Identify which cell holds the provided text, then report its (x, y) central coordinate. 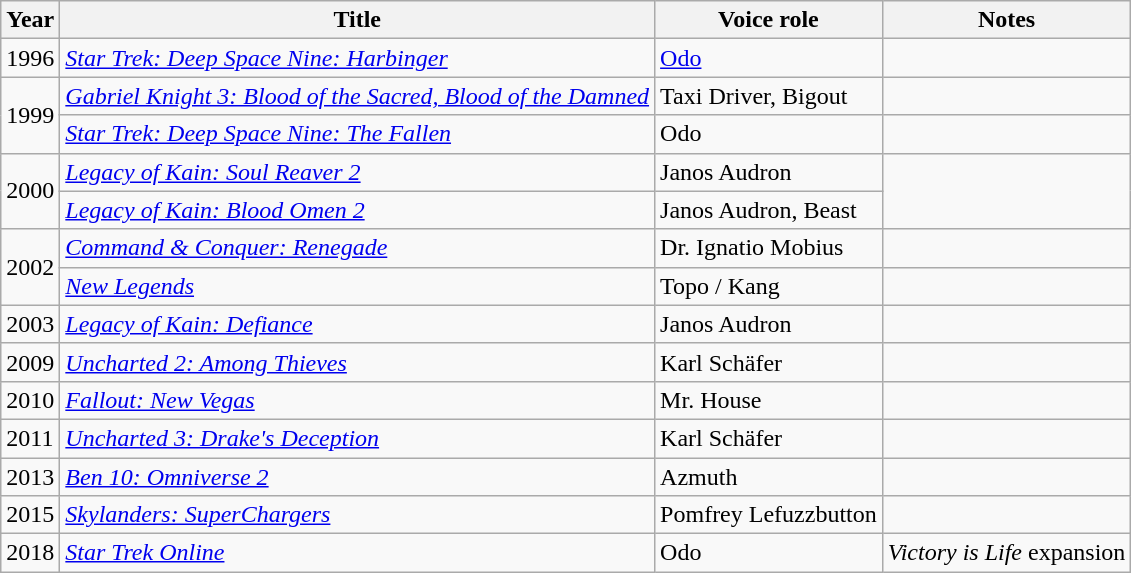
Dr. Ignatio Mobius (769, 248)
Uncharted 2: Among Thieves (358, 362)
Skylanders: SuperChargers (358, 515)
1996 (30, 58)
Star Trek Online (358, 553)
Victory is Life expansion (1006, 553)
Mr. House (769, 400)
2013 (30, 477)
2002 (30, 267)
Legacy of Kain: Blood Omen 2 (358, 210)
2011 (30, 438)
Ben 10: Omniverse 2 (358, 477)
Pomfrey Lefuzzbutton (769, 515)
Azmuth (769, 477)
2018 (30, 553)
Uncharted 3: Drake's Deception (358, 438)
Legacy of Kain: Soul Reaver 2 (358, 172)
Janos Audron, Beast (769, 210)
Taxi Driver, Bigout (769, 96)
2003 (30, 324)
2015 (30, 515)
Topo / Kang (769, 286)
Star Trek: Deep Space Nine: The Fallen (358, 134)
Command & Conquer: Renegade (358, 248)
Legacy of Kain: Defiance (358, 324)
Star Trek: Deep Space Nine: Harbinger (358, 58)
Notes (1006, 20)
1999 (30, 115)
Voice role (769, 20)
2009 (30, 362)
2010 (30, 400)
Year (30, 20)
New Legends (358, 286)
Fallout: New Vegas (358, 400)
Title (358, 20)
Gabriel Knight 3: Blood of the Sacred, Blood of the Damned (358, 96)
2000 (30, 191)
